Provide the [X, Y] coordinate of the cell's center where the given text is located.  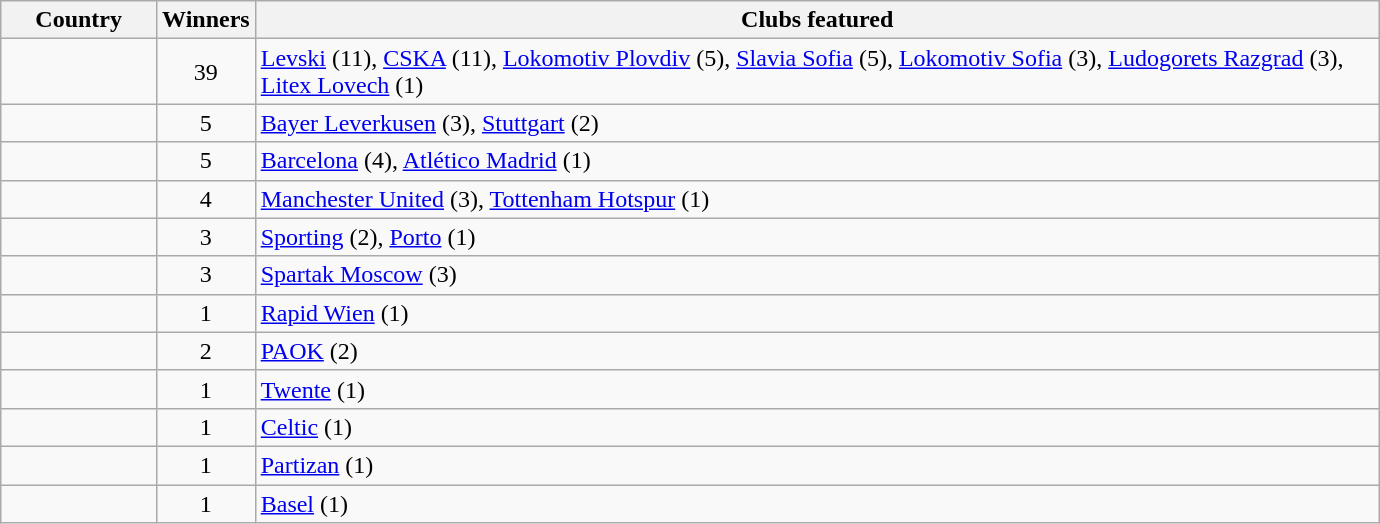
4 [206, 199]
Twente (1) [817, 389]
Barcelona (4), Atlético Madrid (1) [817, 161]
Celtic (1) [817, 427]
Levski (11), CSKA (11), Lokomotiv Plovdiv (5), Slavia Sofia (5), Lokomotiv Sofia (3), Ludogorets Razgrad (3), Litex Lovech (1) [817, 72]
Spartak Moscow (3) [817, 275]
Sporting (2), Porto (1) [817, 237]
PAOK (2) [817, 351]
Winners [206, 20]
39 [206, 72]
Country [79, 20]
Clubs featured [817, 20]
Basel (1) [817, 503]
2 [206, 351]
Partizan (1) [817, 465]
Bayer Leverkusen (3), Stuttgart (2) [817, 123]
Rapid Wien (1) [817, 313]
Manchester United (3), Tottenham Hotspur (1) [817, 199]
